Find where the given text appears and provide that cell's center as (x, y) coordinate. 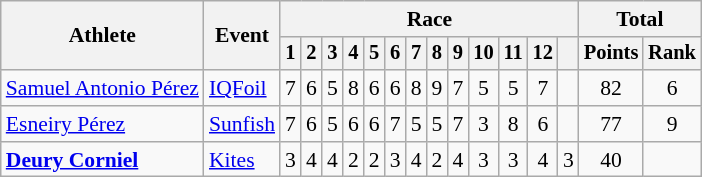
Race (430, 19)
IQFoil (242, 88)
12 (543, 54)
11 (514, 54)
10 (483, 54)
Sunfish (242, 124)
Points (611, 54)
1 (290, 54)
Total (640, 19)
4 (354, 54)
Samuel Antonio Pérez (102, 88)
Event (242, 36)
Rank (672, 54)
82 (611, 88)
2 (312, 54)
77 (611, 124)
Athlete (102, 36)
Esneiry Pérez (102, 124)
